Return [X, Y] of the center of cell containing provided text 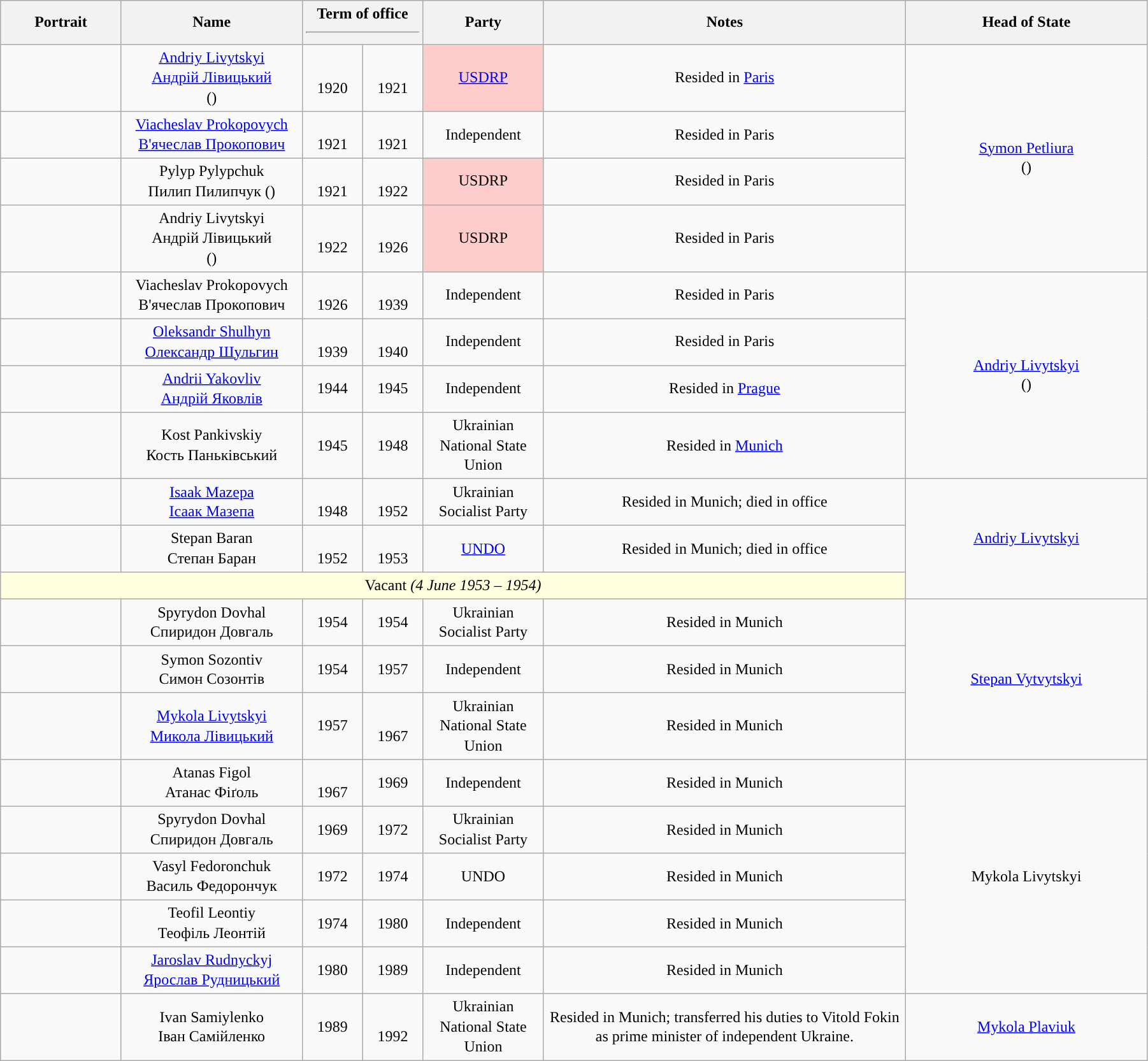
1944 [333, 389]
Oleksandr ShulhynОлександр Шульгин [212, 342]
Head of State [1027, 23]
Ivan SamiylenkoІван Самійленко [212, 1027]
Vacant (4 June 1953 – 1954) [454, 586]
Stepan BaranСтепан Баран [212, 549]
1940 [392, 342]
Kost PankivskiyКость Паньківський [212, 446]
Isaak MazepaІсаак Мазепа [212, 502]
Symon SozontivСимон Созонтів [212, 669]
Stepan Vytvytskyi [1027, 679]
Symon Petliura() [1027, 158]
Andriy Livytskyi() [1027, 375]
Notes [724, 23]
Teofil LeontiyТеофіль Леонтій [212, 923]
Andriy Livytskyi [1027, 539]
Atanas FigolАтанас Фіґоль [212, 783]
Jaroslav RudnyckyjЯрослав Рудницький [212, 970]
1953 [392, 549]
Andrii YakovlivАндрій Яковлів [212, 389]
Mykola Livytskyi [1027, 877]
Resided in Prague [724, 389]
Vasyl FedoronchukВасиль Федорончук [212, 877]
Term of office [362, 23]
1992 [392, 1027]
Pylyp PylypchukПилип Пилипчук () [212, 181]
Portrait [61, 23]
Resided in Munich; transferred his duties to Vitold Fokin as prime minister of independent Ukraine. [724, 1027]
Name [212, 23]
Mykola LivytskyiМикола Лівицький [212, 726]
Party [483, 23]
Mykola Plaviuk [1027, 1027]
1920 [333, 78]
